Provide the (X, Y) coordinate of the cell's center where the given text is located.  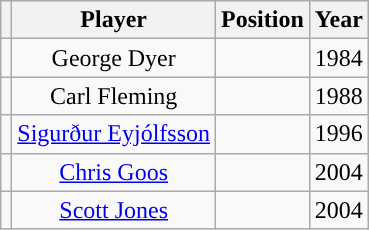
Chris Goos (114, 172)
Position (263, 20)
Player (114, 20)
Sigurður Eyjólfsson (114, 134)
Year (338, 20)
George Dyer (114, 58)
Scott Jones (114, 210)
Carl Fleming (114, 96)
1988 (338, 96)
1984 (338, 58)
1996 (338, 134)
